Provide the [x, y] coordinate of the cell's center where the given text is located.  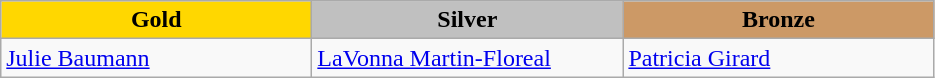
Gold [156, 20]
Silver [468, 20]
LaVonna Martin-Floreal [468, 58]
Bronze [778, 20]
Patricia Girard [778, 58]
Julie Baumann [156, 58]
